For the text-containing cell, return its midpoint in [X, Y] coordinate format. 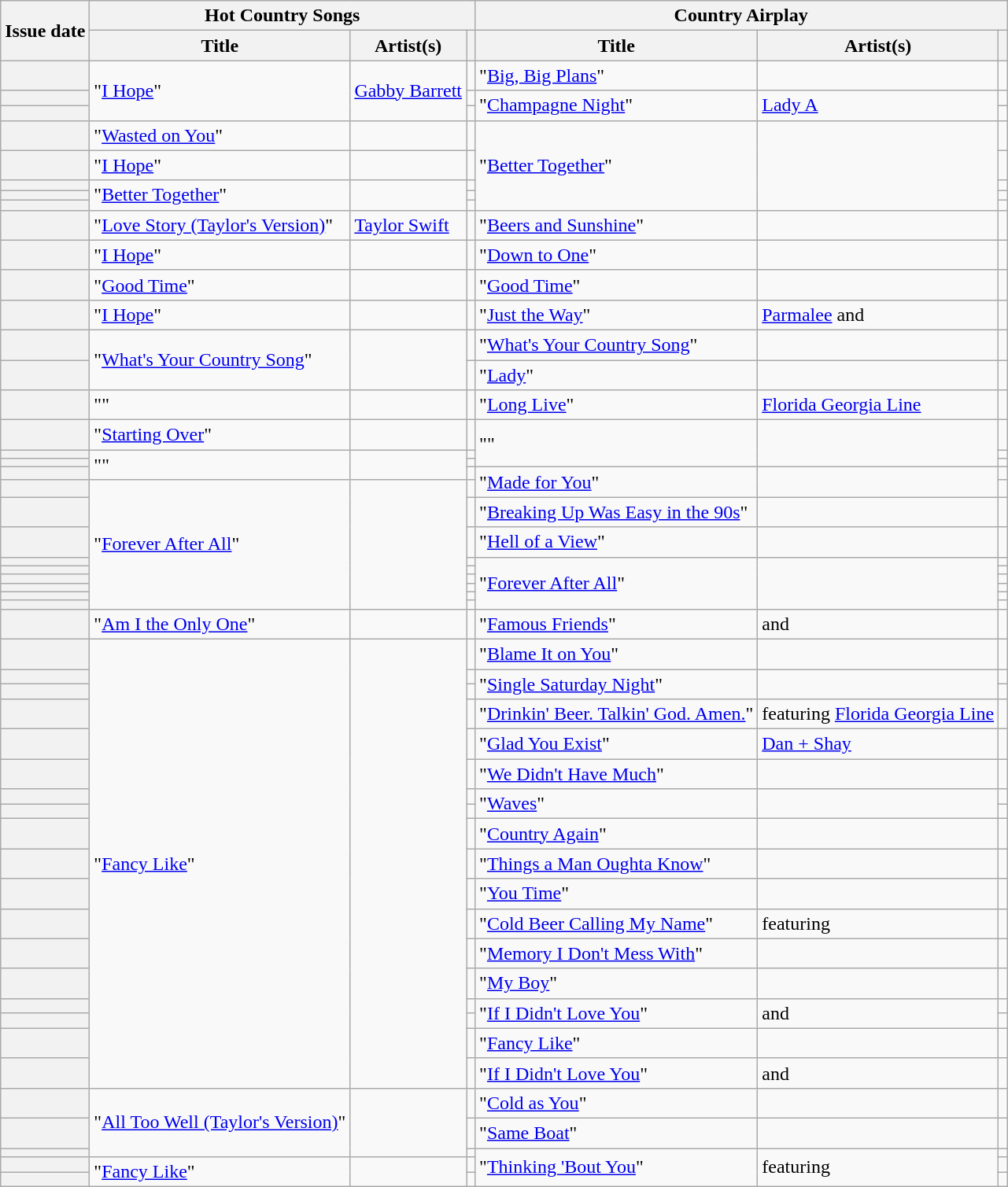
"Down to One" [617, 255]
"Wasted on You" [220, 135]
Issue date [46, 31]
"Am I the Only One" [220, 624]
Country Airplay [741, 16]
"Same Boat" [617, 1133]
"All Too Well (Taylor's Version)" [220, 1122]
"Champagne Night" [617, 105]
"Just the Way" [617, 315]
Lady A [878, 105]
"Waves" [617, 804]
"Starting Over" [220, 435]
"Glad You Exist" [617, 744]
"Made for You" [617, 482]
"Cold Beer Calling My Name" [617, 923]
"Big, Big Plans" [617, 76]
"Drinkin' Beer. Talkin' God. Amen." [617, 714]
"Single Saturday Night" [617, 684]
"Famous Friends" [617, 624]
"Breaking Up Was Easy in the 90s" [617, 512]
"Memory I Don't Mess With" [617, 953]
"Hell of a View" [617, 542]
"Cold as You" [617, 1103]
Dan + Shay [878, 744]
"Blame It on You" [617, 654]
Gabby Barrett [408, 90]
Taylor Swift [408, 225]
"Beers and Sunshine" [617, 225]
"You Time" [617, 894]
"Thinking 'Bout You" [617, 1167]
"We Didn't Have Much" [617, 774]
Parmalee and [878, 315]
"Love Story (Taylor's Version)" [220, 225]
"Country Again" [617, 834]
"My Boy" [617, 983]
"Things a Man Oughta Know" [617, 864]
"Long Live" [617, 405]
featuring Florida Georgia Line [878, 714]
Hot Country Songs [282, 16]
"Lady" [617, 375]
Florida Georgia Line [878, 405]
